Pinpoint the cell where the given text exists, returning its [X, Y] midpoint coordinate. 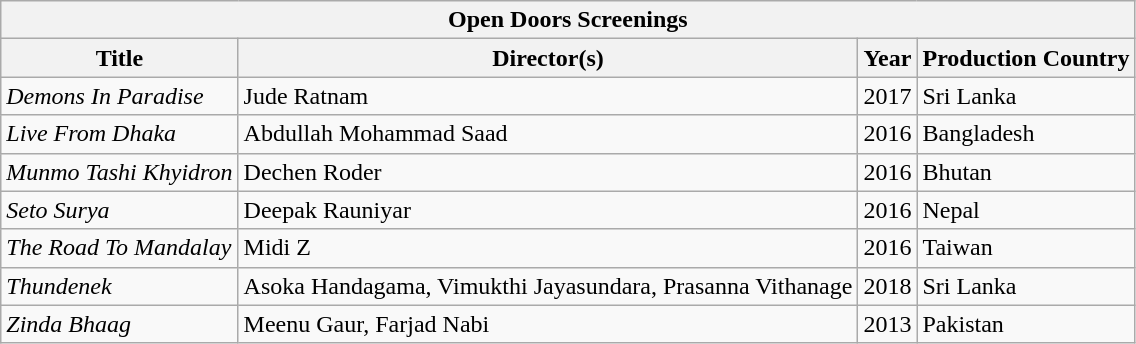
Nepal [1026, 210]
Title [120, 58]
Bhutan [1026, 172]
Taiwan [1026, 248]
Munmo Tashi Khyidron [120, 172]
Live From Dhaka [120, 134]
The Road To Mandalay [120, 248]
Dechen Roder [548, 172]
Zinda Bhaag [120, 324]
2017 [888, 96]
Production Country [1026, 58]
Thundenek [120, 286]
Midi Z [548, 248]
Director(s) [548, 58]
Asoka Handagama, Vimukthi Jayasundara, Prasanna Vithanage [548, 286]
Year [888, 58]
2013 [888, 324]
Open Doors Screenings [568, 20]
Demons In Paradise [120, 96]
2018 [888, 286]
Jude Ratnam [548, 96]
Meenu Gaur, Farjad Nabi [548, 324]
Abdullah Mohammad Saad [548, 134]
Bangladesh [1026, 134]
Pakistan [1026, 324]
Deepak Rauniyar [548, 210]
Seto Surya [120, 210]
